Determine the (X, Y) coordinate at the center of the cell enclosing the given text.  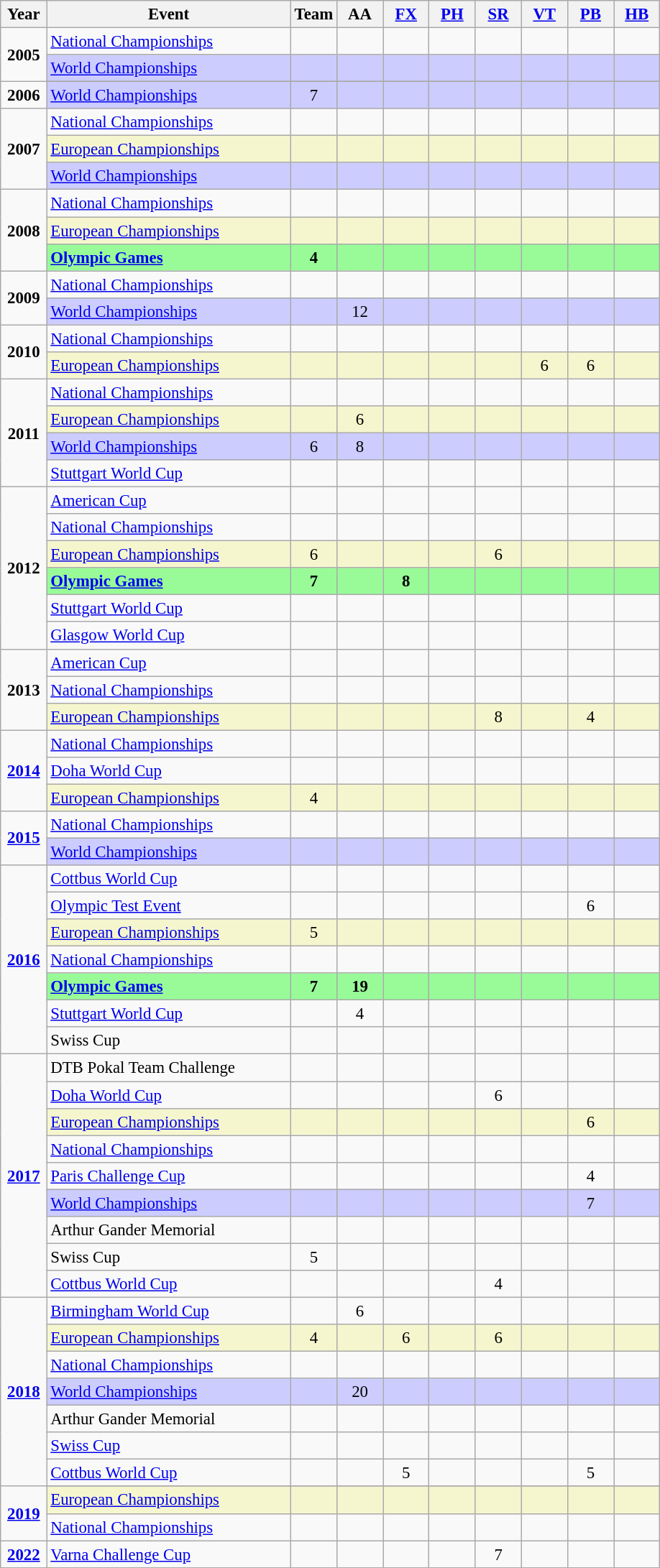
2007 (24, 149)
2018 (24, 1391)
SR (498, 14)
VT (544, 14)
2009 (24, 298)
Team (313, 14)
Glasgow World Cup (168, 636)
2014 (24, 770)
2019 (24, 1513)
2022 (24, 1554)
2012 (24, 568)
12 (359, 311)
2011 (24, 433)
Event (168, 14)
HB (637, 14)
Olympic Test Event (168, 906)
2008 (24, 230)
Varna Challenge Cup (168, 1554)
DTB Pokal Team Challenge (168, 1068)
2017 (24, 1176)
2010 (24, 352)
PB (590, 14)
FX (406, 14)
2016 (24, 960)
2013 (24, 690)
AA (359, 14)
Birmingham World Cup (168, 1311)
Paris Challenge Cup (168, 1176)
Year (24, 14)
19 (359, 987)
2015 (24, 838)
PH (452, 14)
20 (359, 1392)
2005 (24, 55)
2006 (24, 96)
